Find where the given text appears and provide that cell's center as [x, y] coordinate. 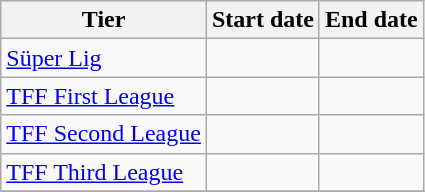
Tier [104, 20]
Süper Lig [104, 58]
TFF First League [104, 96]
End date [371, 20]
TFF Second League [104, 134]
Start date [262, 20]
TFF Third League [104, 172]
